Search for the cell housing the specified text and yield its (X, Y) center coordinate. 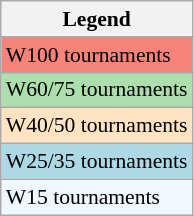
W15 tournaments (97, 197)
W100 tournaments (97, 55)
W60/75 tournaments (97, 90)
W25/35 tournaments (97, 162)
W40/50 tournaments (97, 126)
Legend (97, 19)
